Find where the given text appears and provide that cell's center as [X, Y] coordinate. 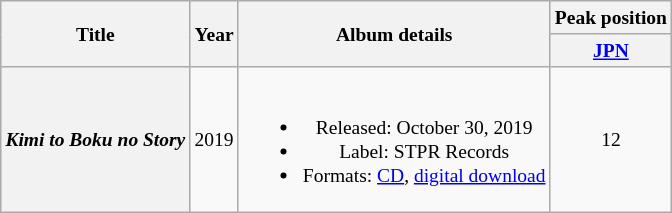
JPN [610, 50]
Kimi to Boku no Story [96, 139]
2019 [214, 139]
Released: October 30, 2019Label: STPR RecordsFormats: CD, digital download [394, 139]
Album details [394, 34]
Title [96, 34]
12 [610, 139]
Peak position [610, 18]
Year [214, 34]
